Output the (X, Y) coordinate of the center of the cell containing the given text.  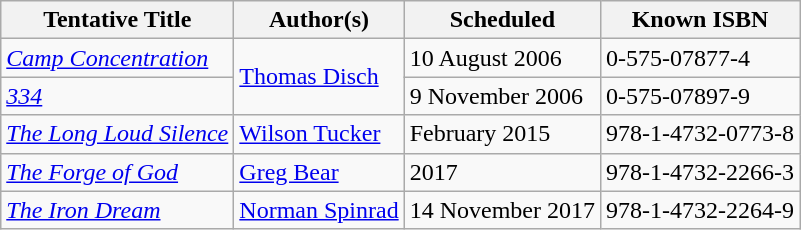
10 August 2006 (502, 58)
Author(s) (319, 20)
The Iron Dream (118, 210)
2017 (502, 172)
Thomas Disch (319, 77)
Known ISBN (700, 20)
Tentative Title (118, 20)
978-1-4732-0773-8 (700, 134)
Wilson Tucker (319, 134)
February 2015 (502, 134)
The Forge of God (118, 172)
Camp Concentration (118, 58)
The Long Loud Silence (118, 134)
0-575-07897-9 (700, 96)
Norman Spinrad (319, 210)
978-1-4732-2264-9 (700, 210)
9 November 2006 (502, 96)
978-1-4732-2266-3 (700, 172)
0-575-07877-4 (700, 58)
Greg Bear (319, 172)
14 November 2017 (502, 210)
334 (118, 96)
Scheduled (502, 20)
